Return the (X, Y) coordinate for the center point of the cell that contains the specified text.  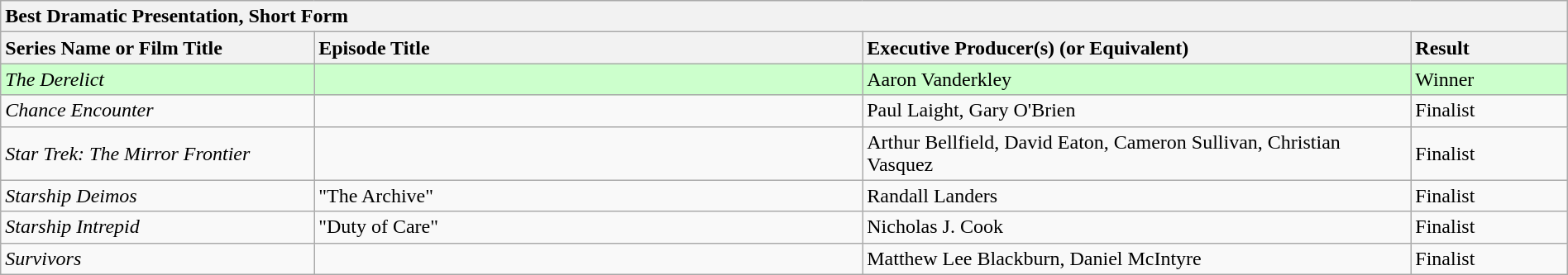
Result (1489, 48)
Aaron Vanderkley (1136, 79)
Series Name or Film Title (157, 48)
Paul Laight, Gary O'Brien (1136, 111)
Star Trek: The Mirror Frontier (157, 154)
"Duty of Care" (589, 227)
Starship Intrepid (157, 227)
Winner (1489, 79)
Episode Title (589, 48)
Randall Landers (1136, 196)
"The Archive" (589, 196)
Best Dramatic Presentation, Short Form (784, 17)
Matthew Lee Blackburn, Daniel McIntyre (1136, 258)
Chance Encounter (157, 111)
The Derelict (157, 79)
Executive Producer(s) (or Equivalent) (1136, 48)
Arthur Bellfield, David Eaton, Cameron Sullivan, Christian Vasquez (1136, 154)
Survivors (157, 258)
Starship Deimos (157, 196)
Nicholas J. Cook (1136, 227)
